Locate the cell with the specified text and output its (X, Y) center coordinate. 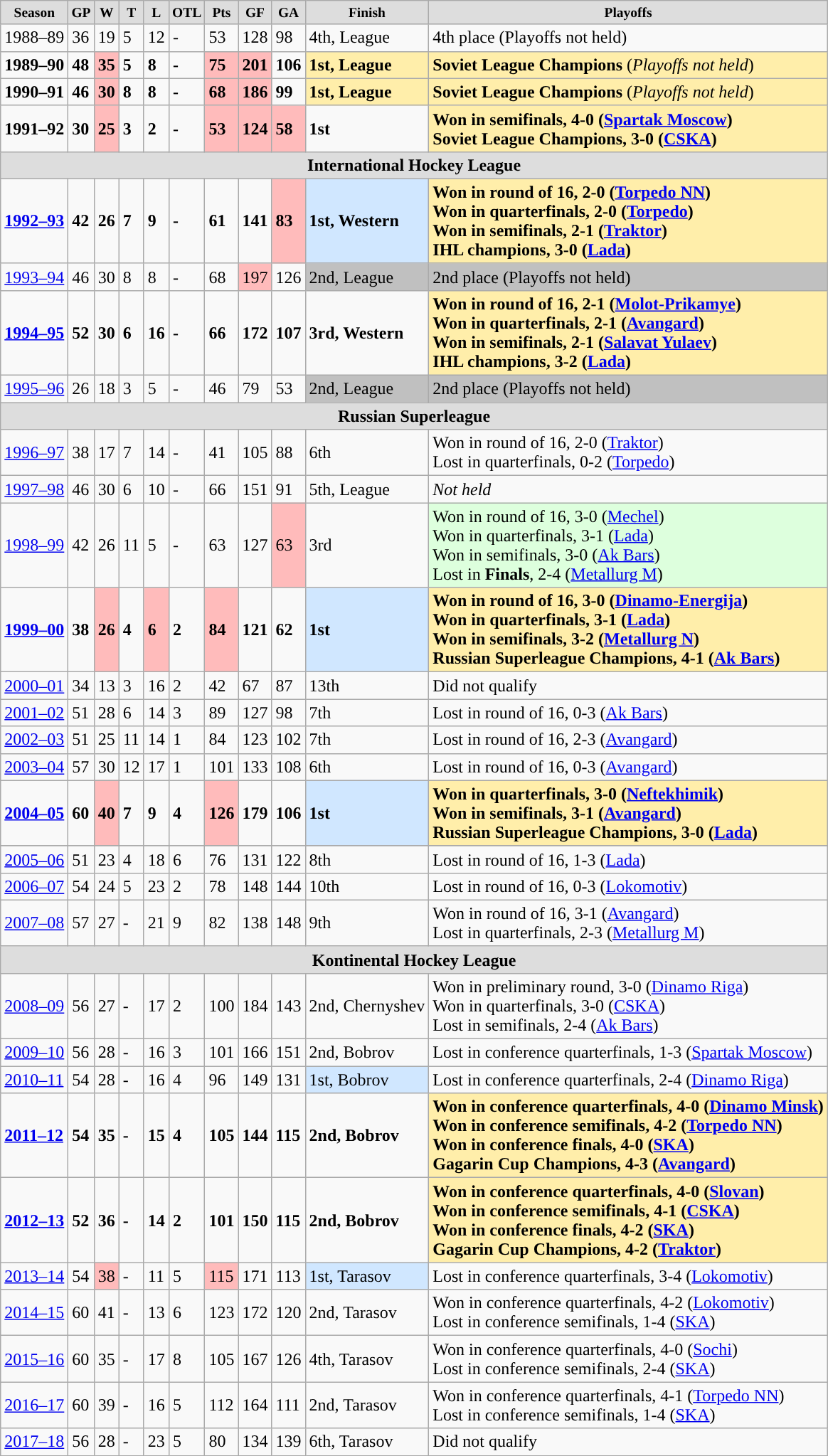
Lost in round of 16, 2-3 (Avangard) (629, 740)
Lost in round of 16, 0-3 (Ak Bars) (629, 713)
166 (255, 1053)
Won in semifinals, 4-0 (Spartak Moscow) Soviet League Champions, 3-0 (CSKA) (629, 128)
1990–91 (34, 92)
Won in round of 16, 2-0 (Traktor) Lost in quarterfinals, 0-2 (Torpedo) (629, 452)
6th, Tarasov (367, 1442)
138 (255, 923)
96 (222, 1080)
4th, League (367, 38)
113 (289, 1276)
1996–97 (34, 452)
15 (156, 1135)
Finish (367, 13)
Lost in round of 16, 0-3 (Lokomotiv) (629, 886)
79 (255, 389)
2011–12 (34, 1135)
78 (222, 886)
10 (156, 489)
164 (255, 1405)
13th (367, 686)
1997–98 (34, 489)
10th (367, 886)
2017–18 (34, 1442)
61 (222, 220)
143 (289, 1006)
W (107, 13)
139 (289, 1442)
2001–02 (34, 713)
88 (289, 452)
2005–06 (34, 859)
19 (107, 38)
184 (255, 1006)
2004–05 (34, 813)
International Hockey League (414, 165)
4th place (Playoffs not held) (629, 38)
80 (222, 1442)
40 (107, 813)
GP (81, 13)
Not held (629, 489)
39 (107, 1405)
1989–90 (34, 65)
Won in conference quarterfinals, 4-1 (Torpedo NN) Lost in conference semifinals, 1-4 (SKA) (629, 1405)
Russian Superleague (414, 416)
76 (222, 859)
82 (222, 923)
Won in conference quarterfinals, 4-0 (Sochi) Lost in conference semifinals, 2-4 (SKA) (629, 1359)
21 (156, 923)
2008–09 (34, 1006)
120 (289, 1313)
Lost in round of 16, 0-3 (Avangard) (629, 767)
2010–11 (34, 1080)
121 (255, 630)
62 (289, 630)
2009–10 (34, 1053)
1995–96 (34, 389)
128 (255, 38)
1st, Bobrov (367, 1080)
24 (107, 886)
L (156, 13)
2003–04 (34, 767)
Won in round of 16, 3-0 (Mechel) Won in quarterfinals, 3-1 (Lada) Won in semifinals, 3-0 (Ak Bars) Lost in Finals, 2-4 (Metallurg M) (629, 545)
3rd (367, 545)
Won in conference quarterfinals, 4-2 (Lokomotiv) Lost in conference semifinals, 1-4 (SKA) (629, 1313)
2012–13 (34, 1221)
1992–93 (34, 220)
89 (222, 713)
67 (255, 686)
58 (289, 128)
1991–92 (34, 128)
OTL (186, 13)
112 (222, 1405)
Lost in conference quarterfinals, 3-4 (Lokomotiv) (629, 1276)
122 (289, 859)
134 (255, 1442)
GF (255, 13)
100 (222, 1006)
34 (81, 686)
87 (289, 686)
197 (255, 277)
133 (255, 767)
2002–03 (34, 740)
Won in quarterfinals, 3-0 (Neftekhimik) Won in semifinals, 3-1 (Avangard) Russian Superleague Champions, 3-0 (Lada) (629, 813)
2015–16 (34, 1359)
99 (289, 92)
1st, Tarasov (367, 1276)
108 (289, 767)
150 (255, 1221)
2014–15 (34, 1313)
Lost in conference quarterfinals, 2-4 (Dinamo Riga) (629, 1080)
1988–89 (34, 38)
141 (255, 220)
3rd, Western (367, 333)
1993–94 (34, 277)
201 (255, 65)
2007–08 (34, 923)
Won in round of 16, 3-1 (Avangard) Lost in quarterfinals, 2-3 (Metallurg M) (629, 923)
149 (255, 1080)
167 (255, 1359)
171 (255, 1276)
124 (255, 128)
Won in round of 16, 2-1 (Molot-Prikamye) Won in quarterfinals, 2-1 (Avangard) Won in semifinals, 2-1 (Salavat Yulaev) IHL champions, 3-2 (Lada) (629, 333)
Won in preliminary round, 3-0 (Dinamo Riga) Won in quarterfinals, 3-0 (CSKA) Lost in semifinals, 2-4 (Ak Bars) (629, 1006)
8th (367, 859)
83 (289, 220)
Kontinental Hockey League (414, 960)
GA (289, 13)
9th (367, 923)
2013–14 (34, 1276)
2nd, Chernyshev (367, 1006)
91 (289, 489)
4th, Tarasov (367, 1359)
111 (289, 1405)
Pts (222, 13)
1998–99 (34, 545)
1st, Western (367, 220)
1999–00 (34, 630)
179 (255, 813)
T (131, 13)
2006–07 (34, 886)
Season (34, 13)
102 (289, 740)
48 (81, 65)
Won in round of 16, 2-0 (Torpedo NN) Won in quarterfinals, 2-0 (Torpedo) Won in semifinals, 2-1 (Traktor) IHL champions, 3-0 (Lada) (629, 220)
186 (255, 92)
Lost in conference quarterfinals, 1-3 (Spartak Moscow) (629, 1053)
1994–95 (34, 333)
2016–17 (34, 1405)
2000–01 (34, 686)
75 (222, 65)
Lost in round of 16, 1-3 (Lada) (629, 859)
Playoffs (629, 13)
107 (289, 333)
5th, League (367, 489)
